Search for the cell housing the specified text and yield its [X, Y] center coordinate. 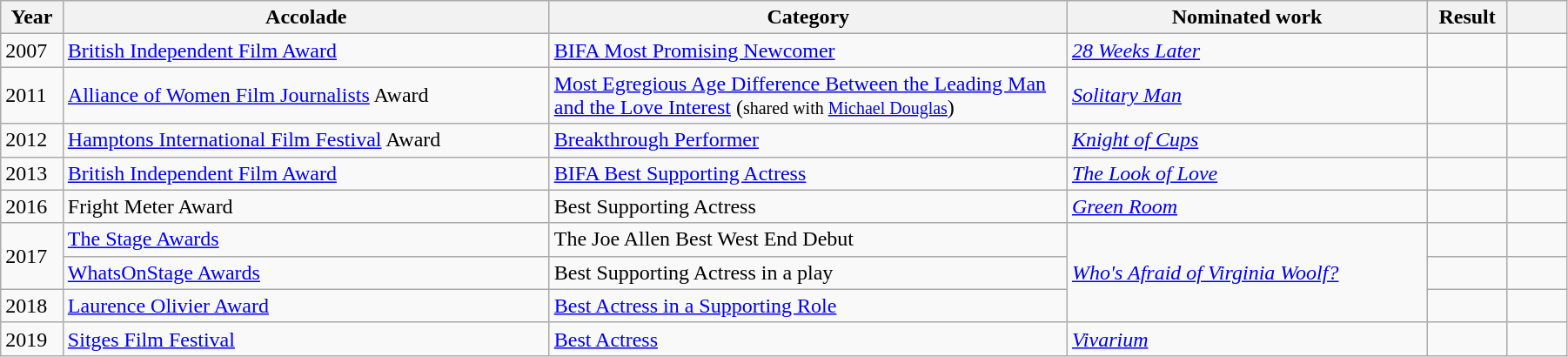
Breakthrough Performer [807, 140]
2011 [32, 96]
2016 [32, 206]
Result [1467, 17]
Knight of Cups [1246, 140]
Best Supporting Actress [807, 206]
Category [807, 17]
2007 [32, 51]
2013 [32, 173]
Most Egregious Age Difference Between the Leading Man and the Love Interest (shared with Michael Douglas) [807, 96]
WhatsOnStage Awards [306, 273]
2017 [32, 256]
Best Actress in a Supporting Role [807, 306]
Who's Afraid of Virginia Woolf? [1246, 273]
Accolade [306, 17]
Best Actress [807, 339]
Alliance of Women Film Journalists Award [306, 96]
Hamptons International Film Festival Award [306, 140]
BIFA Most Promising Newcomer [807, 51]
Best Supporting Actress in a play [807, 273]
2012 [32, 140]
Solitary Man [1246, 96]
2019 [32, 339]
2018 [32, 306]
The Stage Awards [306, 239]
The Joe Allen Best West End Debut [807, 239]
BIFA Best Supporting Actress [807, 173]
Nominated work [1246, 17]
Sitges Film Festival [306, 339]
Year [32, 17]
Green Room [1246, 206]
28 Weeks Later [1246, 51]
Laurence Olivier Award [306, 306]
Fright Meter Award [306, 206]
Vivarium [1246, 339]
The Look of Love [1246, 173]
